Identify which cell holds the provided text, then report its (x, y) central coordinate. 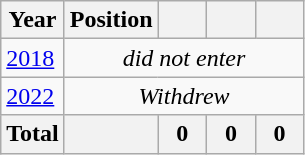
did not enter (184, 58)
Total (33, 134)
Withdrew (184, 96)
2018 (33, 58)
Year (33, 20)
2022 (33, 96)
Position (111, 20)
